Locate the cell with the specified text and output its [x, y] center coordinate. 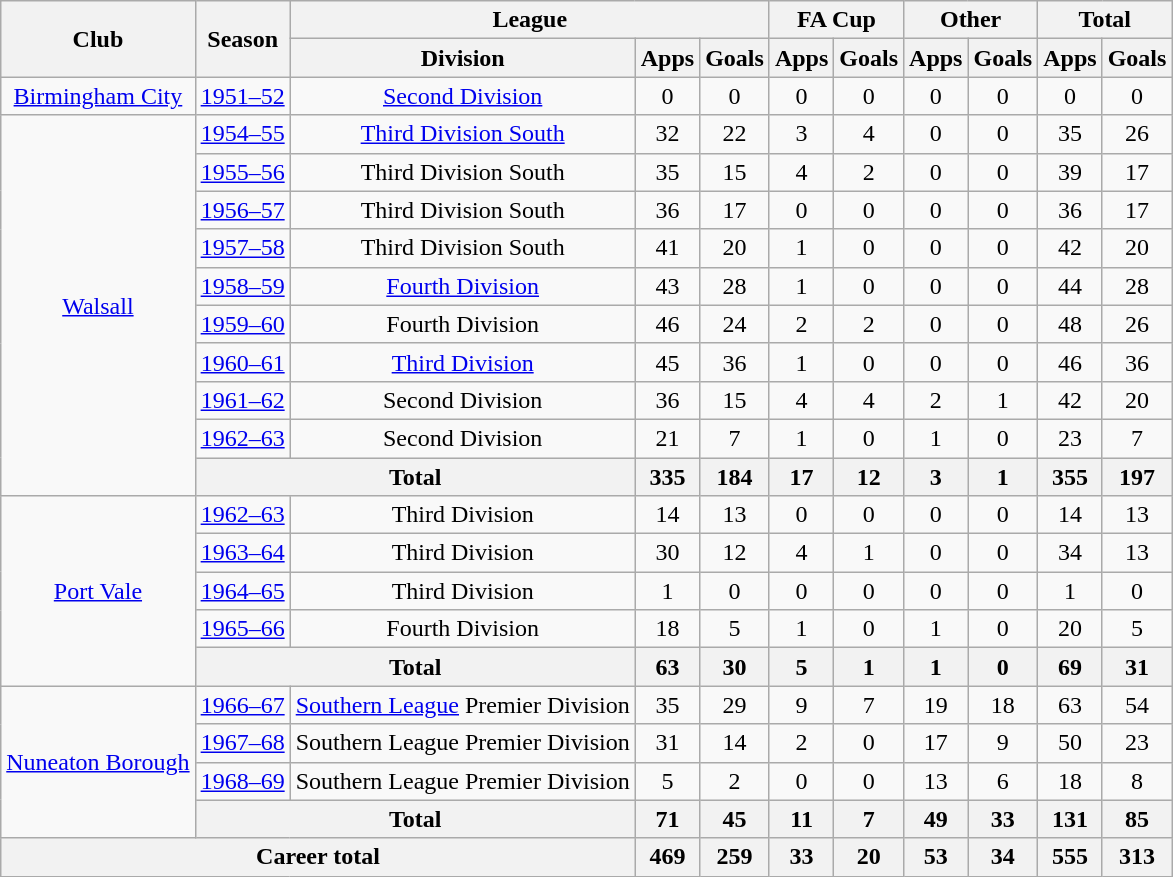
1961–62 [242, 400]
555 [1070, 857]
48 [1070, 324]
41 [667, 248]
131 [1070, 819]
21 [667, 438]
1957–58 [242, 248]
71 [667, 819]
1955–56 [242, 172]
69 [1070, 667]
39 [1070, 172]
1956–57 [242, 210]
85 [1137, 819]
1964–65 [242, 591]
8 [1137, 781]
22 [735, 134]
313 [1137, 857]
Other [971, 20]
184 [735, 477]
469 [667, 857]
1960–61 [242, 362]
197 [1137, 477]
1967–68 [242, 743]
49 [936, 819]
24 [735, 324]
1959–60 [242, 324]
19 [936, 705]
54 [1137, 705]
Career total [318, 857]
1968–69 [242, 781]
Season [242, 39]
355 [1070, 477]
1966–67 [242, 705]
11 [801, 819]
League [530, 20]
1958–59 [242, 286]
Port Vale [98, 591]
6 [1003, 781]
29 [735, 705]
1965–66 [242, 629]
1951–52 [242, 96]
Club [98, 39]
259 [735, 857]
Division [462, 58]
FA Cup [836, 20]
53 [936, 857]
Walsall [98, 306]
44 [1070, 286]
Birmingham City [98, 96]
1954–55 [242, 134]
50 [1070, 743]
1963–64 [242, 553]
Nuneaton Borough [98, 762]
32 [667, 134]
335 [667, 477]
43 [667, 286]
